Find where the given text appears and provide that cell's center as [X, Y] coordinate. 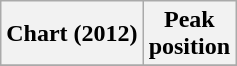
Peak position [189, 34]
Chart (2012) [72, 34]
